From the cell containing the given text, extract its center point as [x, y] coordinate. 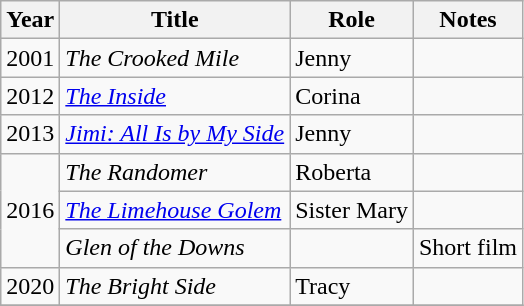
2012 [30, 96]
Title [175, 20]
2020 [30, 286]
Short film [468, 248]
Glen of the Downs [175, 248]
The Crooked Mile [175, 58]
Tracy [352, 286]
The Bright Side [175, 286]
Roberta [352, 172]
Notes [468, 20]
2016 [30, 210]
The Limehouse Golem [175, 210]
Sister Mary [352, 210]
Jimi: All Is by My Side [175, 134]
Corina [352, 96]
The Randomer [175, 172]
2013 [30, 134]
The Inside [175, 96]
Role [352, 20]
Year [30, 20]
2001 [30, 58]
